Extract the (X, Y) coordinate from the center of the cell holding the provided text.  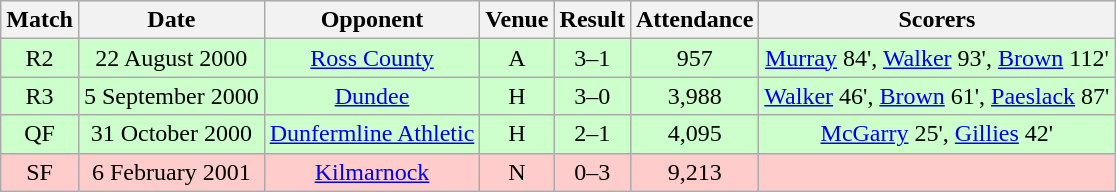
Murray 84', Walker 93', Brown 112' (937, 58)
Result (592, 20)
A (517, 58)
QF (40, 134)
3–0 (592, 96)
SF (40, 172)
31 October 2000 (171, 134)
N (517, 172)
Date (171, 20)
McGarry 25', Gillies 42' (937, 134)
4,095 (694, 134)
Attendance (694, 20)
Walker 46', Brown 61', Paeslack 87' (937, 96)
0–3 (592, 172)
9,213 (694, 172)
R3 (40, 96)
957 (694, 58)
2–1 (592, 134)
Dundee (372, 96)
3,988 (694, 96)
Opponent (372, 20)
Ross County (372, 58)
6 February 2001 (171, 172)
Dunfermline Athletic (372, 134)
Scorers (937, 20)
Match (40, 20)
Venue (517, 20)
3–1 (592, 58)
5 September 2000 (171, 96)
22 August 2000 (171, 58)
R2 (40, 58)
Kilmarnock (372, 172)
